Pinpoint the cell where the given text exists, returning its (X, Y) midpoint coordinate. 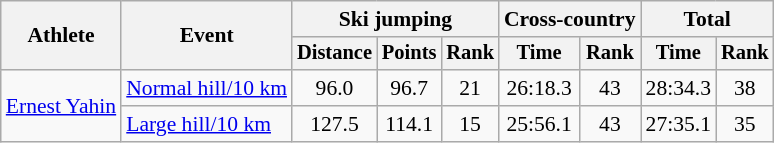
114.1 (409, 124)
Cross-country (570, 19)
35 (745, 124)
Event (206, 36)
25:56.1 (539, 124)
Large hill/10 km (206, 124)
15 (470, 124)
38 (745, 88)
28:34.3 (678, 88)
Points (409, 54)
27:35.1 (678, 124)
96.0 (334, 88)
Athlete (61, 36)
Total (708, 19)
Ernest Yahin (61, 106)
21 (470, 88)
127.5 (334, 124)
Distance (334, 54)
Normal hill/10 km (206, 88)
96.7 (409, 88)
26:18.3 (539, 88)
Ski jumping (396, 19)
